Search for the cell housing the specified text and yield its (X, Y) center coordinate. 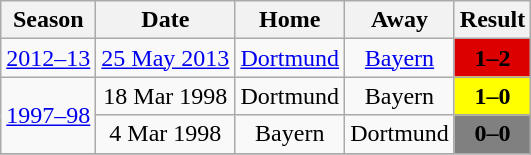
Away (400, 20)
1–2 (492, 58)
0–0 (492, 134)
Date (166, 20)
Home (290, 20)
2012–13 (48, 58)
1997–98 (48, 115)
Result (492, 20)
25 May 2013 (166, 58)
4 Mar 1998 (166, 134)
Season (48, 20)
1–0 (492, 96)
18 Mar 1998 (166, 96)
